Find where the given text appears and provide that cell's center as [X, Y] coordinate. 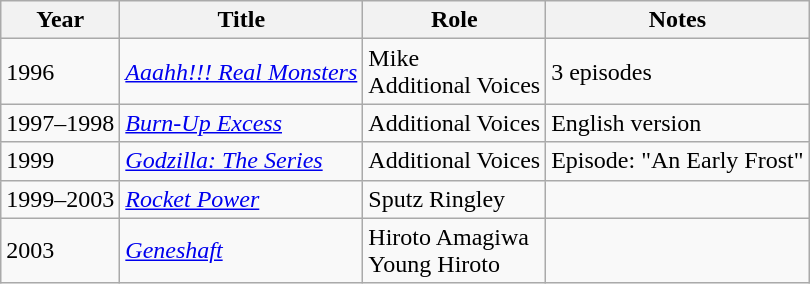
Sputz Ringley [454, 199]
Role [454, 20]
Title [242, 20]
English version [678, 123]
1996 [60, 72]
Burn-Up Excess [242, 123]
Year [60, 20]
Rocket Power [242, 199]
1997–1998 [60, 123]
Episode: "An Early Frost" [678, 161]
1999 [60, 161]
MikeAdditional Voices [454, 72]
Godzilla: The Series [242, 161]
1999–2003 [60, 199]
2003 [60, 250]
Hiroto AmagiwaYoung Hiroto [454, 250]
Aaahh!!! Real Monsters [242, 72]
Notes [678, 20]
3 episodes [678, 72]
Geneshaft [242, 250]
